From the cell containing the given text, extract its center point as [x, y] coordinate. 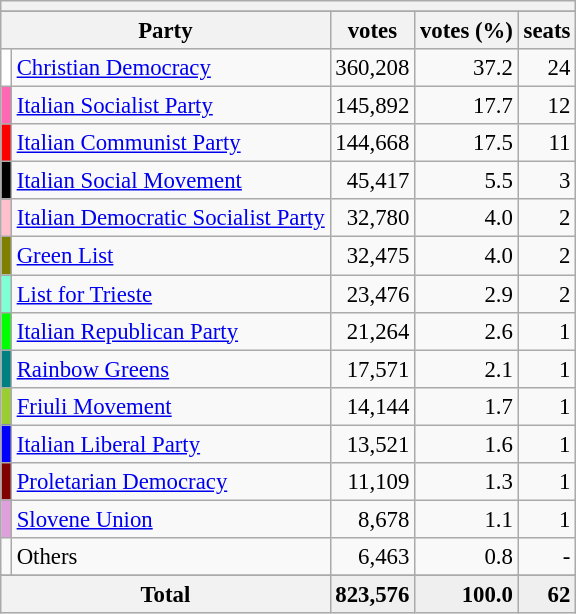
votes (%) [467, 31]
1.3 [467, 482]
Italian Socialist Party [170, 106]
100.0 [467, 594]
5.5 [467, 181]
11 [546, 143]
823,576 [372, 594]
Party [166, 31]
12 [546, 106]
37.2 [467, 68]
Italian Democratic Socialist Party [170, 219]
8,678 [372, 519]
17,571 [372, 369]
23,476 [372, 294]
Total [166, 594]
11,109 [372, 482]
360,208 [372, 68]
List for Trieste [170, 294]
13,521 [372, 444]
45,417 [372, 181]
24 [546, 68]
6,463 [372, 557]
1.1 [467, 519]
21,264 [372, 331]
17.5 [467, 143]
- [546, 557]
Others [170, 557]
Italian Republican Party [170, 331]
17.7 [467, 106]
1.7 [467, 406]
2.6 [467, 331]
3 [546, 181]
Friuli Movement [170, 406]
2.1 [467, 369]
144,668 [372, 143]
Green List [170, 256]
145,892 [372, 106]
Christian Democracy [170, 68]
Rainbow Greens [170, 369]
32,780 [372, 219]
Italian Social Movement [170, 181]
2.9 [467, 294]
1.6 [467, 444]
Italian Communist Party [170, 143]
Slovene Union [170, 519]
14,144 [372, 406]
32,475 [372, 256]
votes [372, 31]
0.8 [467, 557]
Proletarian Democracy [170, 482]
seats [546, 31]
Italian Liberal Party [170, 444]
62 [546, 594]
